Extract the [x, y] coordinate from the center of the cell holding the provided text.  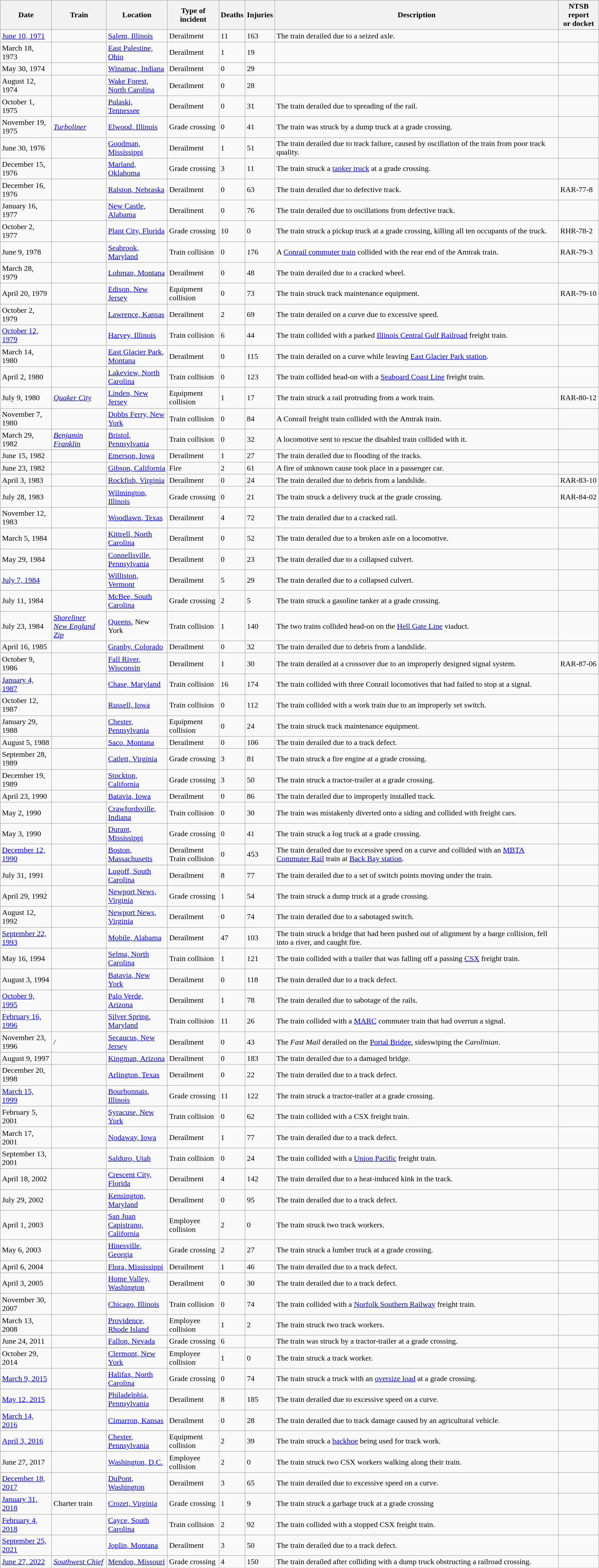
May 30, 1974 [26, 69]
The train collided with three Conrail locomotives that had failed to stop at a signal. [417, 684]
Russell, Iowa [137, 705]
Crozet, Virginia [137, 1503]
September 13, 2001 [26, 1158]
April 3, 1983 [26, 480]
Granby, Colorado [137, 647]
The train derailed due to a seized axle. [417, 36]
44 [260, 335]
23 [260, 559]
The train collided with a Union Pacific freight train. [417, 1158]
Cayce, South Carolina [137, 1524]
April 29, 1992 [26, 896]
Washington, D.C. [137, 1462]
Injuries [260, 15]
Crawfordsville, Indiana [137, 812]
The train collided head-on with a Seaboard Coast Line freight train. [417, 377]
47 [232, 938]
The train struck a rail protruding from a work train. [417, 398]
Fall River, Wisconsin [137, 663]
RAR-83-10 [579, 480]
Joplin, Montana [137, 1546]
September 25, 2021 [26, 1546]
October 9, 1995 [26, 1000]
The train collided with a CSX freight train. [417, 1117]
October 1, 1975 [26, 106]
Emerson, Iowa [137, 456]
9 [260, 1503]
The train struck a dump truck at a grade crossing. [417, 896]
DerailmentTrain collision [193, 854]
The train collided with a MARC commuter train that had overrun a signal. [417, 1021]
March 15, 1999 [26, 1095]
April 20, 1979 [26, 294]
Home Valley, Washington [137, 1283]
February 5, 2001 [26, 1117]
26 [260, 1021]
The train derailed due to improperly installed track. [417, 796]
Type of incident [193, 15]
April 3, 2016 [26, 1441]
December 16, 1976 [26, 190]
The train derailed due to track damage caused by an agricultural vehicle. [417, 1420]
RAR-87-06 [579, 663]
Philadelphia, Pennsylvania [137, 1400]
Lugoff, South Carolina [137, 875]
Kingman, Arizona [137, 1058]
April 23, 1990 [26, 796]
10 [232, 231]
Bristol, Pennsylvania [137, 439]
Dobbs Ferry, New York [137, 419]
February 16, 1996 [26, 1021]
March 17, 2001 [26, 1137]
A Conrail freight train collided with the Amtrak train. [417, 419]
March 5, 1984 [26, 538]
March 29, 1982 [26, 439]
Elwood, Illinois [137, 127]
92 [260, 1524]
81 [260, 759]
Connellsville, Pennsylvania [137, 559]
May 2, 1990 [26, 812]
The train derailed due to defective track. [417, 190]
Flora, Mississippi [137, 1267]
115 [260, 356]
183 [260, 1058]
October 29, 2014 [26, 1358]
Providence, Rhode Island [137, 1325]
Benjamin Franklin [79, 439]
East Glacier Park, Montana [137, 356]
June 23, 1982 [26, 468]
123 [260, 377]
June 9, 1978 [26, 252]
April 1, 2003 [26, 1225]
The train derailed due to excessive speed on a curve and collided with an MBTA Commuter Rail train at Back Bay station. [417, 854]
Selma, North Carolina [137, 958]
The train derailed due to spreading of the rail. [417, 106]
Gibson, California [137, 468]
July 28, 1983 [26, 497]
Seabrook, Maryland [137, 252]
/ [79, 1042]
Lakeview, North Carolina [137, 377]
Durant, Mississippi [137, 834]
Lawrence, Kansas [137, 314]
112 [260, 705]
Date [26, 15]
Cimarron, Kansas [137, 1420]
March 14, 1980 [26, 356]
The train derailed due to a cracked wheel. [417, 273]
Winamac, Indiana [137, 69]
March 9, 2015 [26, 1378]
May 29, 1984 [26, 559]
March 28, 1979 [26, 273]
Location [137, 15]
62 [260, 1117]
The train derailed due to a heat-induced kink in the track. [417, 1179]
August 12, 1992 [26, 917]
21 [260, 497]
73 [260, 294]
May 12, 2015 [26, 1400]
The train was struck by a dump truck at a grade crossing. [417, 127]
November 23, 1996 [26, 1042]
December 15, 1976 [26, 168]
72 [260, 517]
Deaths [232, 15]
November 12, 1983 [26, 517]
Kittrell, North Carolina [137, 538]
84 [260, 419]
103 [260, 938]
Batavia, Iowa [137, 796]
November 7, 1980 [26, 419]
69 [260, 314]
August 3, 1994 [26, 980]
March 14, 2016 [26, 1420]
December 19, 1989 [26, 780]
July 11, 1984 [26, 601]
November 30, 2007 [26, 1304]
185 [260, 1400]
Boston, Massachusetts [137, 854]
Description [417, 15]
The Fast Mail derailed on the Portal Bridge, sideswiping the Carolinian. [417, 1042]
Ralston, Nebraska [137, 190]
118 [260, 980]
January 16, 1977 [26, 210]
July 9, 1980 [26, 398]
Hinesville, Georgia [137, 1250]
August 12, 1974 [26, 85]
April 2, 1980 [26, 377]
78 [260, 1000]
July 7, 1984 [26, 580]
The train struck a tanker truck at a grade crossing. [417, 168]
The train struck a fire engine at a grade crossing. [417, 759]
The train derailed due to a set of switch points moving under the train. [417, 875]
The train derailed due to a sabotaged switch. [417, 917]
January 29, 1988 [26, 726]
140 [260, 626]
June 10, 1971 [26, 36]
Fire [193, 468]
The train struck a track worker. [417, 1358]
48 [260, 273]
September 28, 1989 [26, 759]
Chase, Maryland [137, 684]
The train derailed due to a broken axle on a locomotive. [417, 538]
The train collided with a stopped CSX freight train. [417, 1524]
52 [260, 538]
Harvey, Illinois [137, 335]
RAR-84-02 [579, 497]
The train struck a lumber truck at a grade crossing. [417, 1250]
The train struck a backhoe being used for track work. [417, 1441]
A Conrail commuter train collided with the rear end of the Amtrak train. [417, 252]
The train derailed due to a cracked rail. [417, 517]
142 [260, 1179]
Charter train [79, 1503]
ShorelinerNew England Zip [79, 626]
The train struck a delivery truck at the grade crossing. [417, 497]
June 27, 2022 [26, 1562]
86 [260, 796]
The train derailed due to a damaged bridge. [417, 1058]
October 2, 1977 [26, 231]
East Palestine, Ohio [137, 53]
The train derailed on a curve while leaving East Glacier Park station. [417, 356]
April 18, 2002 [26, 1179]
The train derailed at a crossover due to an improperly designed signal system. [417, 663]
June 24, 2011 [26, 1341]
Kensington, Maryland [137, 1200]
Fallon, Nevada [137, 1341]
The train derailed due to flooding of the tracks. [417, 456]
December 20, 1998 [26, 1075]
The train derailed due to sabotage of the rails. [417, 1000]
Marland, Oklahoma [137, 168]
New Castle, Alabama [137, 210]
A fire of unknown cause took place in a passenger car. [417, 468]
May 16, 1994 [26, 958]
Linden, New Jersey [137, 398]
61 [260, 468]
The train derailed due to track failure, caused by oscillation of the train from poor track quality. [417, 148]
54 [260, 896]
December 12, 1990 [26, 854]
Saco, Montana [137, 742]
The train struck a garbage truck at a grade crossing [417, 1503]
The two trains collided head-on on the Hell Gate Line viaduct. [417, 626]
July 23, 1984 [26, 626]
Salduro, Utah [137, 1158]
51 [260, 148]
July 29, 2002 [26, 1200]
Clermont, New York [137, 1358]
The train collided with a Norfolk Southern Railway freight train. [417, 1304]
Lohman, Montana [137, 273]
46 [260, 1267]
95 [260, 1200]
Palo Verde, Arizona [137, 1000]
March 18, 1973 [26, 53]
The train was struck by a tractor-trailer at a grade crossing. [417, 1341]
Southwest Chief [79, 1562]
17 [260, 398]
Goodman, Mississippi [137, 148]
Bourbonnais, Illinois [137, 1095]
163 [260, 36]
The train was mistakenly diverted onto a siding and collided with freight cars. [417, 812]
The train collided with a trailer that was falling off a passing CSX freight train. [417, 958]
October 12, 1979 [26, 335]
January 31, 2018 [26, 1503]
NTSB reportor docket [579, 15]
Nodaway, Iowa [137, 1137]
A locomotive sent to rescue the disabled train collided with it. [417, 439]
The train struck a gasoline tanker at a grade crossing. [417, 601]
June 27, 2017 [26, 1462]
Crescent City, Florida [137, 1179]
63 [260, 190]
Wilmington, Illinois [137, 497]
RAR-80-12 [579, 398]
Wake Forest, North Carolina [137, 85]
The train struck a bridge that had been pushed out of alignment by a barge collision, fell into a river, and caught fire. [417, 938]
May 3, 1990 [26, 834]
Train [79, 15]
Rockfish, Virginia [137, 480]
Salem, Illinois [137, 36]
October 9, 1986 [26, 663]
16 [232, 684]
The train struck a log truck at a grade crossing. [417, 834]
The train struck two CSX workers walking along their train. [417, 1462]
Turboliner [79, 127]
Quaker City [79, 398]
Mendon, Missouri [137, 1562]
August 9, 1997 [26, 1058]
June 30, 1976 [26, 148]
RHR-78-2 [579, 231]
January 4, 1987 [26, 684]
106 [260, 742]
76 [260, 210]
June 15, 1982 [26, 456]
121 [260, 958]
September 22, 1993 [26, 938]
Catlett, Virginia [137, 759]
San Juan Capistrano, California [137, 1225]
The train derailed after colliding with a dump truck obstructing a railroad crossing. [417, 1562]
174 [260, 684]
February 4, 2018 [26, 1524]
The train struck a truck with an oversize load at a grade crossing. [417, 1378]
DuPont, Washington [137, 1483]
Queens, New York [137, 626]
The train collided with a parked Illinois Central Gulf Railroad freight train. [417, 335]
Woodlawn, Texas [137, 517]
Stockton, California [137, 780]
22 [260, 1075]
McBee, South Carolina [137, 601]
RAR-77-8 [579, 190]
Arlington, Texas [137, 1075]
Williston, Vermont [137, 580]
Plant City, Florida [137, 231]
31 [260, 106]
Mobile, Alabama [137, 938]
The train derailed on a curve due to excessive speed. [417, 314]
November 19, 1975 [26, 127]
Batavia, New York [137, 980]
December 18, 2017 [26, 1483]
April 3, 2005 [26, 1283]
122 [260, 1095]
October 2, 1979 [26, 314]
March 13, 2008 [26, 1325]
19 [260, 53]
Secaucus, New Jersey [137, 1042]
The train struck a pickup truck at a grade crossing, killing all ten occupants of the truck. [417, 231]
RAR-79-10 [579, 294]
453 [260, 854]
May 6, 2003 [26, 1250]
65 [260, 1483]
Silver Spring, Maryland [137, 1021]
Halifax, North Carolina [137, 1378]
April 16, 1985 [26, 647]
Edison, New Jersey [137, 294]
39 [260, 1441]
April 6, 2004 [26, 1267]
October 12, 1987 [26, 705]
The train collided with a work train due to an improperly set switch. [417, 705]
150 [260, 1562]
Syracuse, New York [137, 1117]
43 [260, 1042]
176 [260, 252]
July 31, 1991 [26, 875]
The train derailed due to oscillations from defective track. [417, 210]
Pulaski, Tennessee [137, 106]
August 5, 1988 [26, 742]
RAR-79-3 [579, 252]
Chicago, Illinois [137, 1304]
